Pinpoint the cell where the given text exists, returning its (x, y) midpoint coordinate. 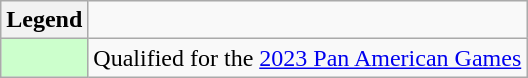
Qualified for the 2023 Pan American Games (308, 58)
Legend (44, 20)
